For the text-containing cell, return its midpoint in [x, y] coordinate format. 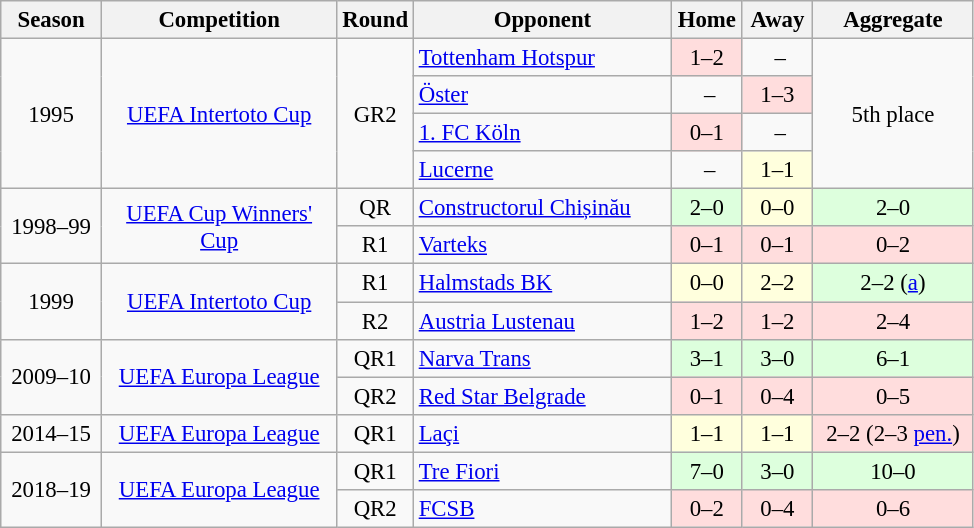
2–2 (2–3 pen.) [894, 433]
2–4 [894, 321]
QR [375, 208]
Öster [542, 95]
Season [52, 20]
Laçi [542, 433]
Narva Trans [542, 358]
Red Star Belgrade [542, 396]
R2 [375, 321]
Home [706, 20]
2–2 (a) [894, 283]
Tre Fiori [542, 471]
UEFA Cup Winners' Cup [219, 226]
Away [778, 20]
2014–15 [52, 433]
6–1 [894, 358]
Opponent [542, 20]
Tottenham Hotspur [542, 58]
2009–10 [52, 376]
Austria Lustenau [542, 321]
Varteks [542, 245]
5th place [894, 114]
2–2 [778, 283]
1999 [52, 302]
1. FC Köln [542, 133]
1998–99 [52, 226]
7–0 [706, 471]
0–6 [894, 509]
1995 [52, 114]
2018–19 [52, 490]
Constructorul Chișinău [542, 208]
Round [375, 20]
10–0 [894, 471]
Aggregate [894, 20]
0–5 [894, 396]
FCSB [542, 509]
Halmstads BK [542, 283]
GR2 [375, 114]
1–3 [778, 95]
3–1 [706, 358]
Lucerne [542, 170]
Competition [219, 20]
